Provide the (x, y) coordinate of the cell's center where the given text is located.  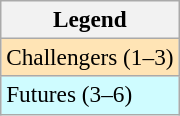
Challengers (1–3) (90, 57)
Legend (90, 19)
Futures (3–6) (90, 95)
